Locate the cell with the specified text and output its [X, Y] center coordinate. 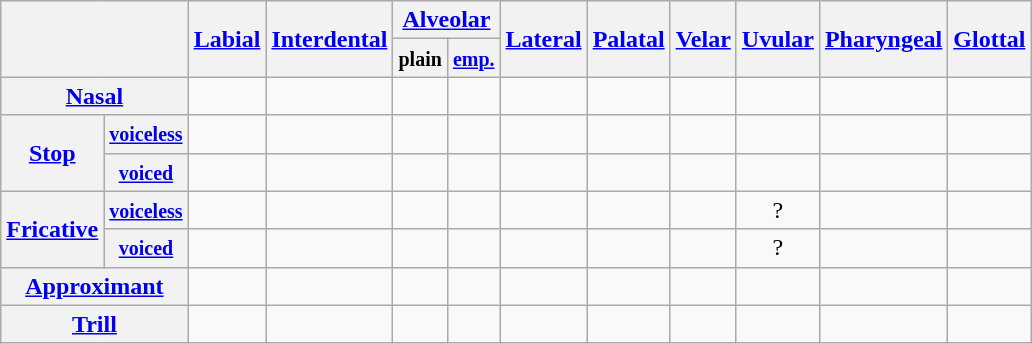
Uvular [778, 39]
Palatal [628, 39]
plain [420, 58]
Glottal [990, 39]
Stop [52, 153]
Alveolar [446, 20]
Interdental [330, 39]
Velar [703, 39]
Lateral [544, 39]
Labial [227, 39]
emp. [474, 58]
Approximant [94, 286]
Nasal [94, 96]
Pharyngeal [883, 39]
Trill [94, 324]
Fricative [52, 229]
